Provide the [x, y] coordinate of the cell's center where the given text is located.  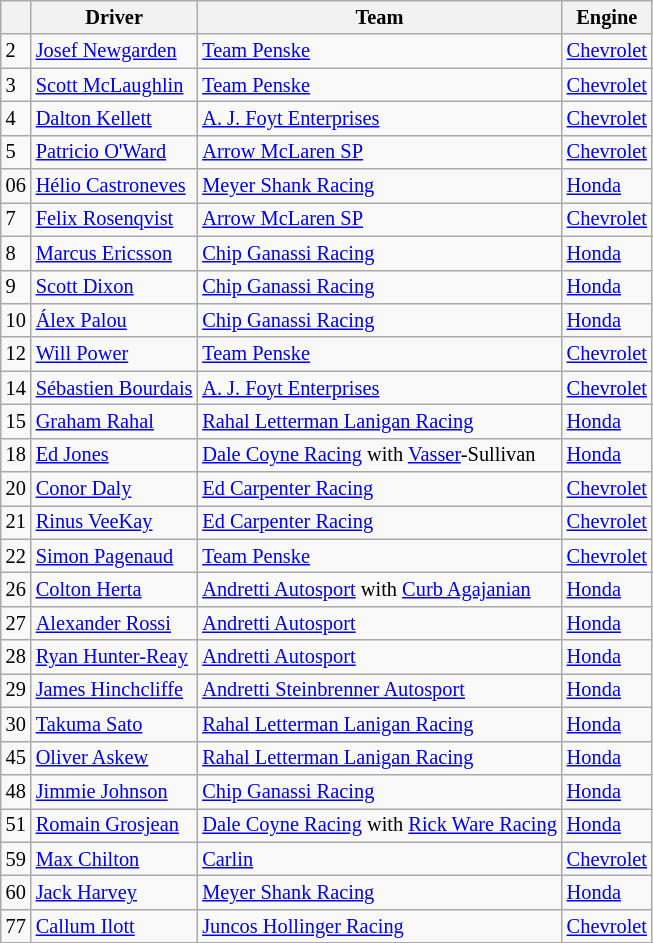
Scott Dixon [114, 287]
Simon Pagenaud [114, 556]
Callum Ilott [114, 926]
15 [16, 421]
Álex Palou [114, 320]
28 [16, 657]
5 [16, 152]
Rinus VeeKay [114, 522]
Colton Herta [114, 589]
Scott McLaughlin [114, 85]
30 [16, 724]
Felix Rosenqvist [114, 219]
48 [16, 791]
Josef Newgarden [114, 51]
Dalton Kellett [114, 118]
Will Power [114, 354]
9 [16, 287]
60 [16, 892]
8 [16, 253]
20 [16, 489]
Max Chilton [114, 859]
Patricio O'Ward [114, 152]
Andretti Steinbrenner Autosport [379, 690]
Team [379, 17]
Sébastien Bourdais [114, 388]
3 [16, 85]
Marcus Ericsson [114, 253]
Carlin [379, 859]
Hélio Castroneves [114, 186]
12 [16, 354]
22 [16, 556]
Takuma Sato [114, 724]
4 [16, 118]
Jack Harvey [114, 892]
Ed Jones [114, 455]
59 [16, 859]
06 [16, 186]
Dale Coyne Racing with Rick Ware Racing [379, 825]
77 [16, 926]
45 [16, 758]
21 [16, 522]
2 [16, 51]
Oliver Askew [114, 758]
27 [16, 623]
Romain Grosjean [114, 825]
Alexander Rossi [114, 623]
18 [16, 455]
Dale Coyne Racing with Vasser-Sullivan [379, 455]
Ryan Hunter-Reay [114, 657]
Driver [114, 17]
James Hinchcliffe [114, 690]
29 [16, 690]
Conor Daly [114, 489]
Andretti Autosport with Curb Agajanian [379, 589]
14 [16, 388]
26 [16, 589]
Graham Rahal [114, 421]
51 [16, 825]
Jimmie Johnson [114, 791]
Juncos Hollinger Racing [379, 926]
10 [16, 320]
7 [16, 219]
Engine [607, 17]
